For the text-containing cell, return its midpoint in (x, y) coordinate format. 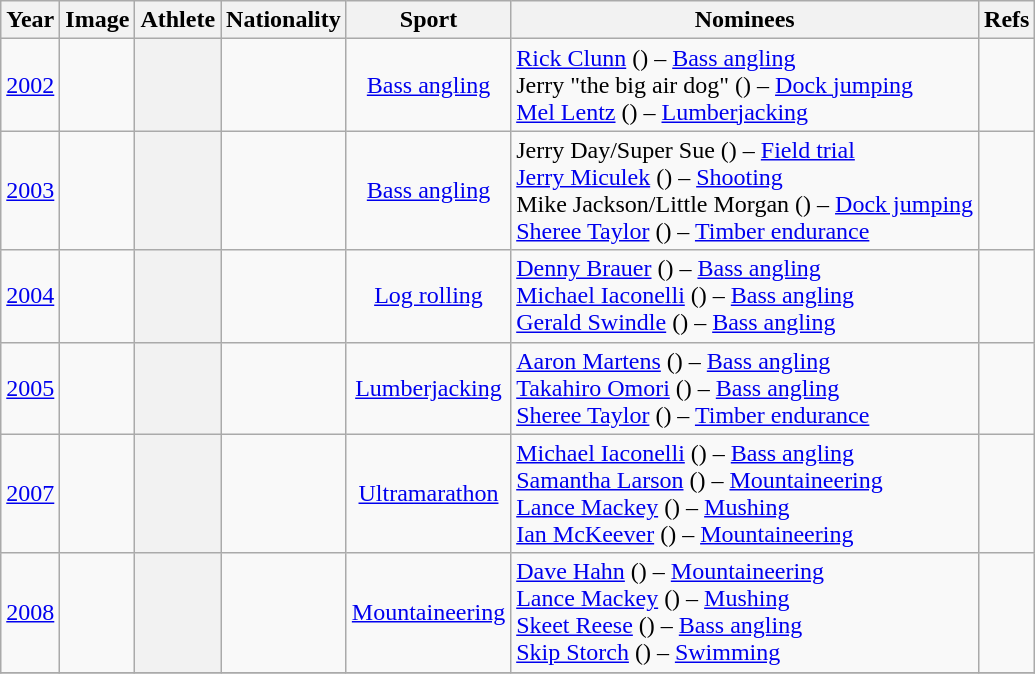
2005 (30, 388)
Refs (1007, 20)
Mountaineering (428, 612)
Lumberjacking (428, 388)
Rick Clunn () – Bass anglingJerry "the big air dog" () – Dock jumpingMel Lentz () – Lumberjacking (745, 85)
2003 (30, 190)
Image (98, 20)
Sport (428, 20)
Jerry Day/Super Sue () – Field trialJerry Miculek () – ShootingMike Jackson/Little Morgan () – Dock jumpingSheree Taylor () – Timber endurance (745, 190)
Aaron Martens () – Bass anglingTakahiro Omori () – Bass anglingSheree Taylor () – Timber endurance (745, 388)
Denny Brauer () – Bass anglingMichael Iaconelli () – Bass anglingGerald Swindle () – Bass angling (745, 296)
Nationality (284, 20)
Nominees (745, 20)
Log rolling (428, 296)
2002 (30, 85)
Athlete (178, 20)
Michael Iaconelli () – Bass anglingSamantha Larson () – MountaineeringLance Mackey () – MushingIan McKeever () – Mountaineering (745, 494)
2007 (30, 494)
Dave Hahn () – MountaineeringLance Mackey () – MushingSkeet Reese () – Bass anglingSkip Storch () – Swimming (745, 612)
2008 (30, 612)
2004 (30, 296)
Year (30, 20)
Ultramarathon (428, 494)
